Find where the given text appears and provide that cell's center as [x, y] coordinate. 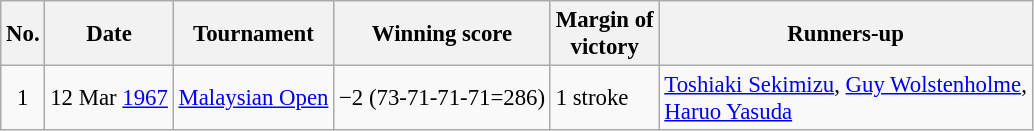
Toshiaki Sekimizu, Guy Wolstenholme, Haruo Yasuda [846, 98]
No. [23, 34]
Runners-up [846, 34]
Date [109, 34]
−2 (73-71-71-71=286) [442, 98]
1 [23, 98]
Malaysian Open [254, 98]
1 stroke [604, 98]
Tournament [254, 34]
Margin ofvictory [604, 34]
12 Mar 1967 [109, 98]
Winning score [442, 34]
